Capture the cell that displays the provided text and extract its (x, y) central coordinate. 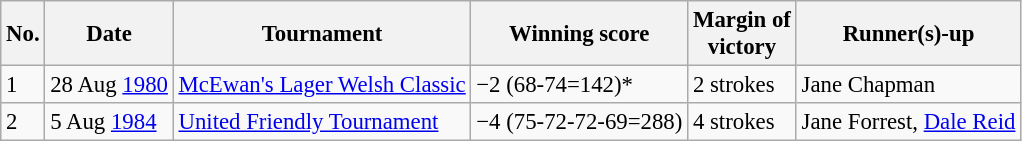
United Friendly Tournament (322, 122)
McEwan's Lager Welsh Classic (322, 85)
2 (23, 122)
5 Aug 1984 (109, 122)
Jane Chapman (908, 85)
2 strokes (742, 85)
Margin ofvictory (742, 34)
−2 (68-74=142)* (580, 85)
4 strokes (742, 122)
1 (23, 85)
No. (23, 34)
Tournament (322, 34)
28 Aug 1980 (109, 85)
Runner(s)-up (908, 34)
Winning score (580, 34)
Jane Forrest, Dale Reid (908, 122)
−4 (75-72-72-69=288) (580, 122)
Date (109, 34)
